Output the [X, Y] coordinate of the center of the cell containing the given text.  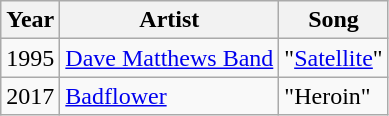
1995 [30, 58]
Artist [170, 20]
"Satellite" [334, 58]
Song [334, 20]
Dave Matthews Band [170, 58]
Badflower [170, 96]
2017 [30, 96]
"Heroin" [334, 96]
Year [30, 20]
